Return the (X, Y) coordinate for the center point of the cell that contains the specified text.  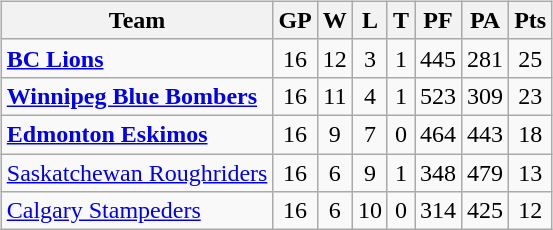
523 (438, 96)
25 (530, 58)
T (400, 20)
445 (438, 58)
464 (438, 134)
3 (370, 58)
W (334, 20)
23 (530, 96)
479 (486, 173)
309 (486, 96)
Team (137, 20)
11 (334, 96)
BC Lions (137, 58)
4 (370, 96)
Pts (530, 20)
314 (438, 211)
10 (370, 211)
Edmonton Eskimos (137, 134)
PA (486, 20)
281 (486, 58)
PF (438, 20)
348 (438, 173)
Calgary Stampeders (137, 211)
7 (370, 134)
443 (486, 134)
13 (530, 173)
Winnipeg Blue Bombers (137, 96)
GP (295, 20)
18 (530, 134)
L (370, 20)
425 (486, 211)
Saskatchewan Roughriders (137, 173)
